Capture the cell that displays the provided text and extract its [X, Y] central coordinate. 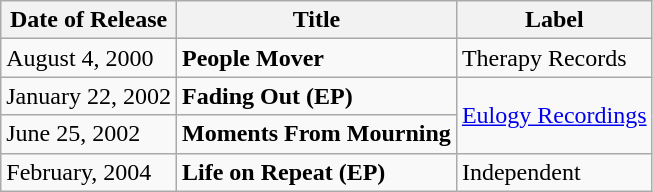
Moments From Mourning [316, 134]
People Mover [316, 58]
Independent [554, 172]
January 22, 2002 [89, 96]
Title [316, 20]
August 4, 2000 [89, 58]
February, 2004 [89, 172]
Therapy Records [554, 58]
Label [554, 20]
Life on Repeat (EP) [316, 172]
Eulogy Recordings [554, 115]
June 25, 2002 [89, 134]
Date of Release [89, 20]
Fading Out (EP) [316, 96]
